Find where the given text appears and provide that cell's center as (X, Y) coordinate. 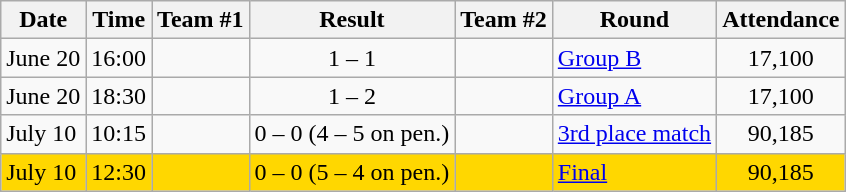
Round (634, 20)
Group A (634, 96)
1 – 2 (352, 96)
Result (352, 20)
16:00 (119, 58)
0 – 0 (5 – 4 on pen.) (352, 172)
10:15 (119, 134)
Team #1 (201, 20)
1 – 1 (352, 58)
3rd place match (634, 134)
Team #2 (504, 20)
0 – 0 (4 – 5 on pen.) (352, 134)
Time (119, 20)
Final (634, 172)
Group B (634, 58)
18:30 (119, 96)
12:30 (119, 172)
Date (44, 20)
Attendance (781, 20)
